Scan for the cell matching the given text and deliver its [x, y] coordinate at center. 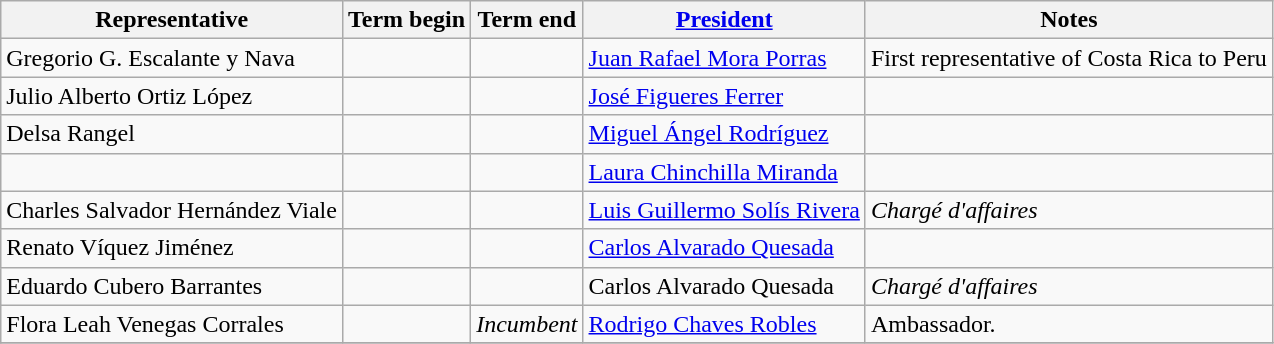
Notes [1068, 20]
Laura Chinchilla Miranda [724, 172]
President [724, 20]
Juan Rafael Mora Porras [724, 58]
Delsa Rangel [172, 134]
Gregorio G. Escalante y Nava [172, 58]
Eduardo Cubero Barrantes [172, 286]
Renato Víquez Jiménez [172, 248]
Julio Alberto Ortiz López [172, 96]
Flora Leah Venegas Corrales [172, 324]
Rodrigo Chaves Robles [724, 324]
Term end [527, 20]
Charles Salvador Hernández Viale [172, 210]
Miguel Ángel Rodríguez [724, 134]
José Figueres Ferrer [724, 96]
Incumbent [527, 324]
First representative of Costa Rica to Peru [1068, 58]
Luis Guillermo Solís Rivera [724, 210]
Term begin [406, 20]
Ambassador. [1068, 324]
Representative [172, 20]
